Extract the [x, y] coordinate from the center of the cell holding the provided text.  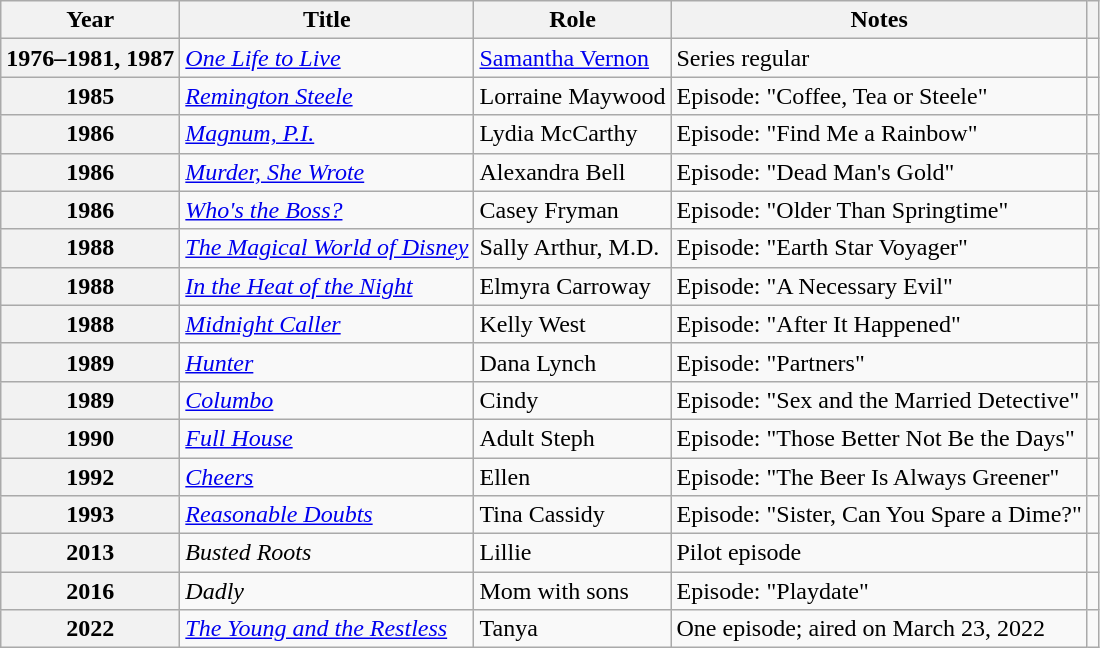
In the Heat of the Night [327, 286]
Casey Fryman [572, 210]
Ellen [572, 477]
Reasonable Doubts [327, 515]
Tanya [572, 629]
Episode: "Playdate" [879, 591]
Kelly West [572, 324]
Episode: "Those Better Not Be the Days" [879, 438]
Elmyra Carroway [572, 286]
Episode: "Partners" [879, 362]
Tina Cassidy [572, 515]
1993 [90, 515]
Lillie [572, 553]
Episode: "The Beer Is Always Greener" [879, 477]
Year [90, 20]
Role [572, 20]
Midnight Caller [327, 324]
1976–1981, 1987 [90, 58]
Episode: "Dead Man's Gold" [879, 172]
Hunter [327, 362]
Mom with sons [572, 591]
The Young and the Restless [327, 629]
Episode: "Older Than Springtime" [879, 210]
Cindy [572, 400]
2022 [90, 629]
Samantha Vernon [572, 58]
Dadly [327, 591]
Episode: "Coffee, Tea or Steele" [879, 96]
Busted Roots [327, 553]
Episode: "A Necessary Evil" [879, 286]
Columbo [327, 400]
1992 [90, 477]
Episode: "After It Happened" [879, 324]
Alexandra Bell [572, 172]
Dana Lynch [572, 362]
2016 [90, 591]
One Life to Live [327, 58]
One episode; aired on March 23, 2022 [879, 629]
Title [327, 20]
Notes [879, 20]
Episode: "Sex and the Married Detective" [879, 400]
Episode: "Find Me a Rainbow" [879, 134]
Sally Arthur, M.D. [572, 248]
The Magical World of Disney [327, 248]
Pilot episode [879, 553]
Remington Steele [327, 96]
1990 [90, 438]
Magnum, P.I. [327, 134]
Who's the Boss? [327, 210]
Murder, She Wrote [327, 172]
Episode: "Earth Star Voyager" [879, 248]
2013 [90, 553]
Lydia McCarthy [572, 134]
Cheers [327, 477]
1985 [90, 96]
Series regular [879, 58]
Lorraine Maywood [572, 96]
Episode: "Sister, Can You Spare a Dime?" [879, 515]
Adult Steph [572, 438]
Full House [327, 438]
